Detect which cell encompasses the target text, then output its (X, Y) center coordinate. 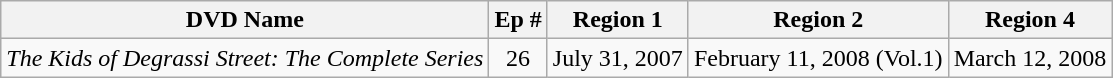
The Kids of Degrassi Street: The Complete Series (245, 58)
DVD Name (245, 20)
February 11, 2008 (Vol.1) (818, 58)
Region 1 (618, 20)
Ep # (518, 20)
Region 4 (1030, 20)
March 12, 2008 (1030, 58)
July 31, 2007 (618, 58)
26 (518, 58)
Region 2 (818, 20)
